From the cell containing the given text, extract its center point as (x, y) coordinate. 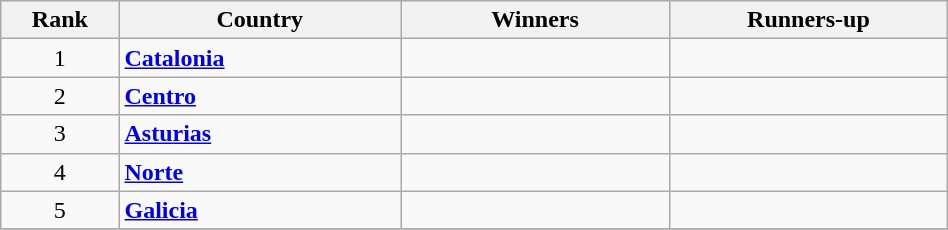
Asturias (260, 134)
Norte (260, 172)
1 (60, 58)
5 (60, 210)
Winners (536, 20)
Rank (60, 20)
Runners-up (809, 20)
Catalonia (260, 58)
Country (260, 20)
4 (60, 172)
Galicia (260, 210)
3 (60, 134)
Centro (260, 96)
2 (60, 96)
